From the cell containing the given text, extract its center point as [x, y] coordinate. 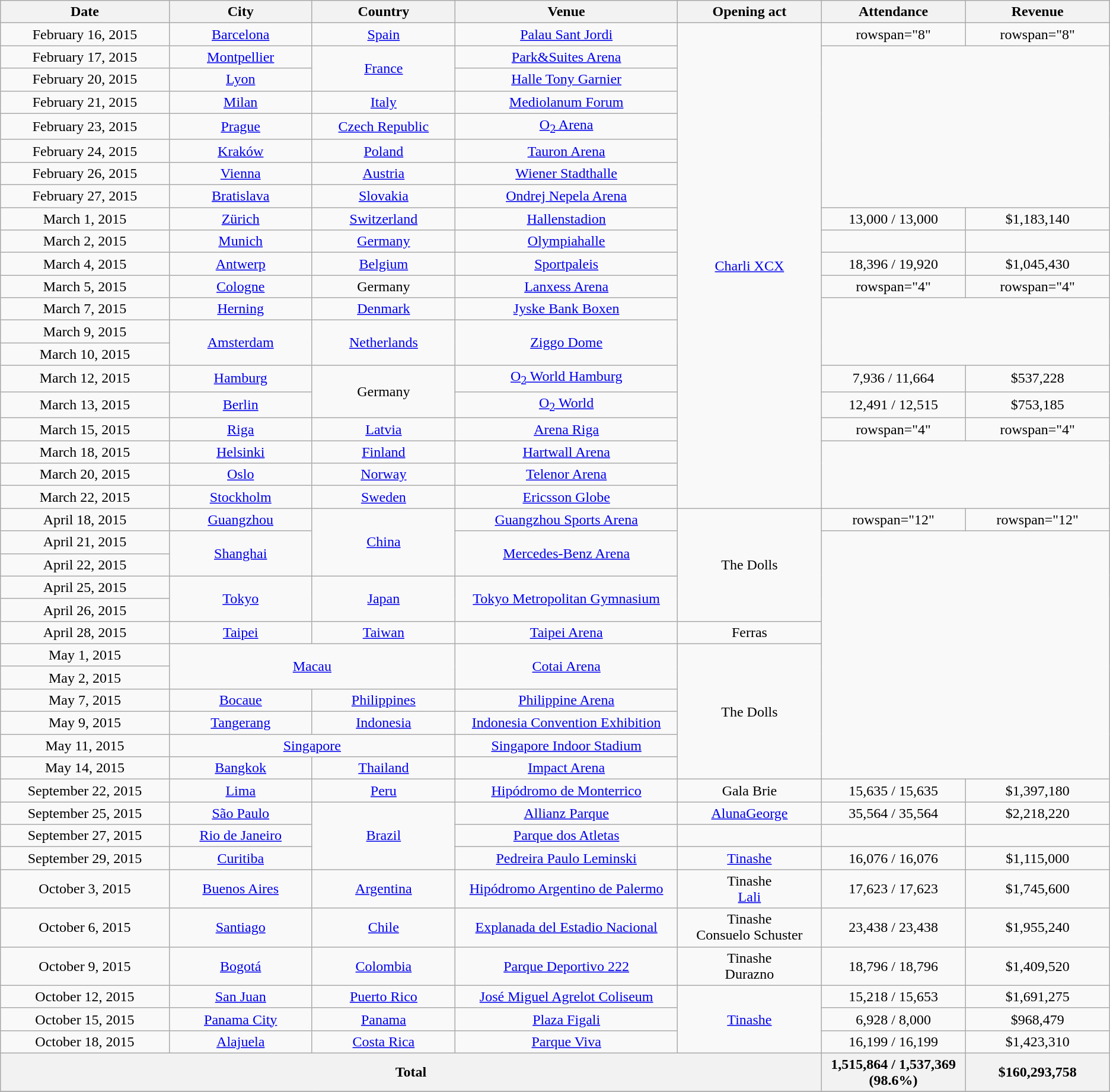
Herning [241, 309]
Colombia [383, 966]
Antwerp [241, 264]
Bratislava [241, 196]
Belgium [383, 264]
October 18, 2015 [85, 1042]
$1,045,430 [1038, 264]
Santiago [241, 928]
April 18, 2015 [85, 520]
February 20, 2015 [85, 79]
Opening act [749, 12]
October 9, 2015 [85, 966]
April 22, 2015 [85, 565]
Panama City [241, 1019]
Telenor Arena [567, 475]
Hamburg [241, 378]
Berlin [241, 405]
Allianz Parque [567, 813]
February 24, 2015 [85, 151]
Taiwan [383, 632]
Denmark [383, 309]
Kraków [241, 151]
Curitiba [241, 858]
17,623 / 17,623 [893, 889]
Zürich [241, 219]
Slovakia [383, 196]
Wiener Stadthalle [567, 173]
Panama [383, 1019]
Tauron Arena [567, 151]
Tangerang [241, 723]
Netherlands [383, 343]
Munich [241, 241]
Philippines [383, 700]
Sweden [383, 497]
Charli XCX [749, 266]
Bogotá [241, 966]
Amsterdam [241, 343]
April 21, 2015 [85, 542]
Hallenstadion [567, 219]
Macau [312, 666]
Total [411, 1072]
Czech Republic [383, 126]
March 18, 2015 [85, 452]
Parque Viva [567, 1042]
March 15, 2015 [85, 429]
$1,745,600 [1038, 889]
$160,293,758 [1038, 1072]
Argentina [383, 889]
February 17, 2015 [85, 57]
$1,409,520 [1038, 966]
Park&Suites Arena [567, 57]
$1,183,140 [1038, 219]
May 2, 2015 [85, 677]
March 2, 2015 [85, 241]
February 21, 2015 [85, 102]
$1,115,000 [1038, 858]
$968,479 [1038, 1019]
April 26, 2015 [85, 610]
Lima [241, 791]
September 22, 2015 [85, 791]
16,199 / 16,199 [893, 1042]
Indonesia [383, 723]
Guangzhou Sports Arena [567, 520]
May 7, 2015 [85, 700]
Ericsson Globe [567, 497]
City [241, 12]
$1,423,310 [1038, 1042]
Tokyo [241, 598]
AlunaGeorge [749, 813]
March 1, 2015 [85, 219]
Bangkok [241, 768]
October 12, 2015 [85, 997]
China [383, 542]
$2,218,220 [1038, 813]
Spain [383, 34]
Date [85, 12]
Switzerland [383, 219]
September 27, 2015 [85, 836]
TinasheLali [749, 889]
Philippine Arena [567, 700]
Barcelona [241, 34]
Tokyo Metropolitan Gymnasium [567, 598]
Parque dos Atletas [567, 836]
Poland [383, 151]
$1,691,275 [1038, 997]
Palau Sant Jordi [567, 34]
May 14, 2015 [85, 768]
Prague [241, 126]
Alajuela [241, 1042]
Rio de Janeiro [241, 836]
Bocaue [241, 700]
March 9, 2015 [85, 332]
Impact Arena [567, 768]
Explanada del Estadio Nacional [567, 928]
March 5, 2015 [85, 286]
Hartwall Arena [567, 452]
October 15, 2015 [85, 1019]
TinasheDurazno [749, 966]
March 10, 2015 [85, 354]
15,218 / 15,653 [893, 997]
Arena Riga [567, 429]
March 13, 2015 [85, 405]
September 29, 2015 [85, 858]
March 12, 2015 [85, 378]
March 7, 2015 [85, 309]
Peru [383, 791]
13,000 / 13,000 [893, 219]
Latvia [383, 429]
Italy [383, 102]
Mercedes-Benz Arena [567, 553]
Singapore Indoor Stadium [567, 746]
Plaza Figali [567, 1019]
7,936 / 11,664 [893, 378]
Indonesia Convention Exhibition [567, 723]
Parque Deportivo 222 [567, 966]
Mediolanum Forum [567, 102]
Buenos Aires [241, 889]
Costa Rica [383, 1042]
Halle Tony Garnier [567, 79]
April 25, 2015 [85, 587]
Sportpaleis [567, 264]
Gala Brie [749, 791]
Country [383, 12]
Finland [383, 452]
May 11, 2015 [85, 746]
12,491 / 12,515 [893, 405]
Singapore [312, 746]
$753,185 [1038, 405]
San Juan [241, 997]
Revenue [1038, 12]
$1,397,180 [1038, 791]
Riga [241, 429]
16,076 / 16,076 [893, 858]
O2 Arena [567, 126]
Japan [383, 598]
Puerto Rico [383, 997]
Cotai Arena [567, 666]
O2 World [567, 405]
1,515,864 / 1,537,369(98.6%) [893, 1072]
October 3, 2015 [85, 889]
Jyske Bank Boxen [567, 309]
Attendance [893, 12]
France [383, 68]
Thailand [383, 768]
April 28, 2015 [85, 632]
Venue [567, 12]
São Paulo [241, 813]
Milan [241, 102]
Shanghai [241, 553]
Lanxess Arena [567, 286]
6,928 / 8,000 [893, 1019]
February 27, 2015 [85, 196]
18,396 / 19,920 [893, 264]
Lyon [241, 79]
May 9, 2015 [85, 723]
February 23, 2015 [85, 126]
Ondrej Nepela Arena [567, 196]
15,635 / 15,635 [893, 791]
March 22, 2015 [85, 497]
Olympiahalle [567, 241]
Norway [383, 475]
18,796 / 18,796 [893, 966]
Hipódromo Argentino de Palermo [567, 889]
Taipei Arena [567, 632]
$537,228 [1038, 378]
Chile [383, 928]
Cologne [241, 286]
September 25, 2015 [85, 813]
23,438 / 23,438 [893, 928]
October 6, 2015 [85, 928]
March 20, 2015 [85, 475]
Helsinki [241, 452]
35,564 / 35,564 [893, 813]
February 16, 2015 [85, 34]
Brazil [383, 836]
José Miguel Agrelot Coliseum [567, 997]
Pedreira Paulo Leminski [567, 858]
Oslo [241, 475]
O2 World Hamburg [567, 378]
Austria [383, 173]
March 4, 2015 [85, 264]
$1,955,240 [1038, 928]
Vienna [241, 173]
Hipódromo de Monterrico [567, 791]
Ziggo Dome [567, 343]
February 26, 2015 [85, 173]
Montpellier [241, 57]
May 1, 2015 [85, 655]
Guangzhou [241, 520]
Taipei [241, 632]
TinasheConsuelo Schuster [749, 928]
Ferras [749, 632]
Stockholm [241, 497]
